Detect which cell encompasses the target text, then output its [X, Y] center coordinate. 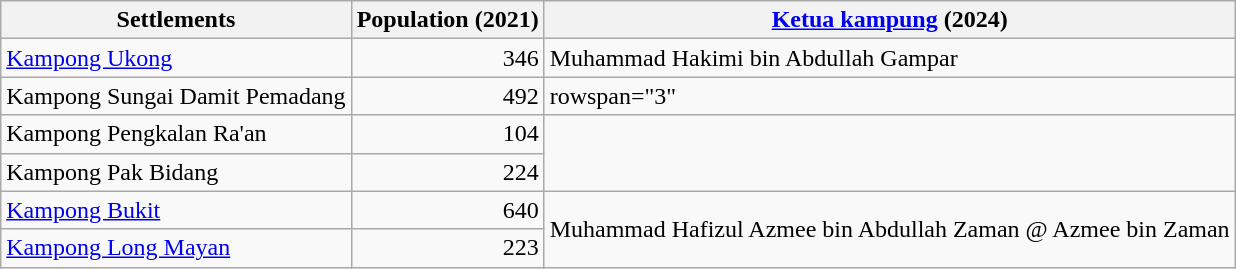
Kampong Pak Bidang [176, 172]
Kampong Pengkalan Ra'an [176, 134]
492 [448, 96]
Ketua kampung (2024) [890, 20]
Kampong Sungai Damit Pemadang [176, 96]
Population (2021) [448, 20]
346 [448, 58]
Muhammad Hafizul Azmee bin Abdullah Zaman @ Azmee bin Zaman [890, 229]
223 [448, 248]
rowspan="3" [890, 96]
Settlements [176, 20]
640 [448, 210]
224 [448, 172]
Kampong Long Mayan [176, 248]
Kampong Ukong [176, 58]
Kampong Bukit [176, 210]
Muhammad Hakimi bin Abdullah Gampar [890, 58]
104 [448, 134]
